Pinpoint the cell where the given text exists, returning its (X, Y) midpoint coordinate. 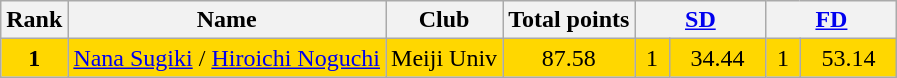
Club (444, 20)
Nana Sugiki / Hiroichi Noguchi (227, 58)
53.14 (848, 58)
87.58 (569, 58)
Rank (34, 20)
Total points (569, 20)
34.44 (718, 58)
FD (832, 20)
Name (227, 20)
SD (700, 20)
Meiji Univ (444, 58)
